Locate the cell with the specified text and output its [x, y] center coordinate. 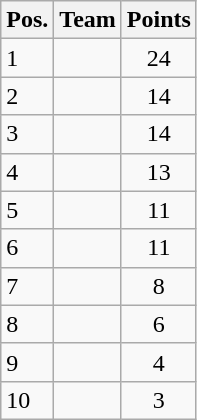
7 [28, 286]
1 [28, 58]
Team [88, 20]
9 [28, 362]
5 [28, 210]
2 [28, 96]
Points [158, 20]
10 [28, 400]
24 [158, 58]
Pos. [28, 20]
13 [158, 172]
